Locate the cell with the specified text and output its [x, y] center coordinate. 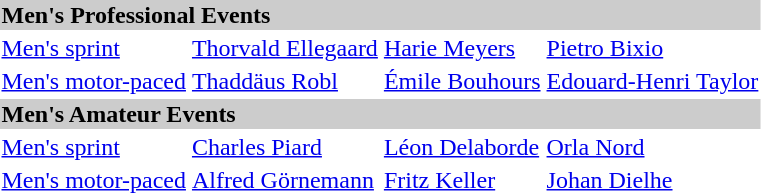
Harie Meyers [462, 48]
Émile Bouhours [462, 81]
Thorvald Ellegaard [284, 48]
Orla Nord [652, 147]
Men's motor-paced [94, 81]
Charles Piard [284, 147]
Thaddäus Robl [284, 81]
Edouard-Henri Taylor [652, 81]
Men's Professional Events [380, 15]
Pietro Bixio [652, 48]
Men's Amateur Events [380, 114]
Léon Delaborde [462, 147]
